Identify which cell holds the provided text, then report its [x, y] central coordinate. 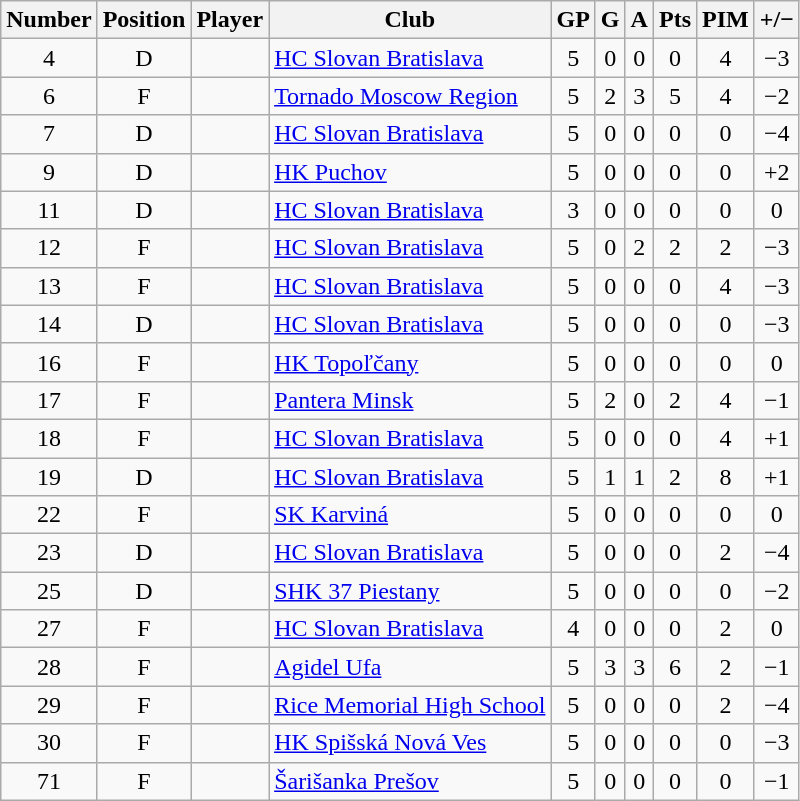
HK Spišská Nová Ves [410, 743]
+/− [776, 20]
HK Puchov [410, 172]
Tornado Moscow Region [410, 96]
13 [49, 286]
A [639, 20]
25 [49, 591]
Šarišanka Prešov [410, 781]
Pts [674, 20]
Rice Memorial High School [410, 705]
Player [230, 20]
30 [49, 743]
GP [573, 20]
14 [49, 324]
16 [49, 362]
Agidel Ufa [410, 667]
Number [49, 20]
+2 [776, 172]
SK Karviná [410, 515]
27 [49, 629]
Position [144, 20]
SHK 37 Piestany [410, 591]
29 [49, 705]
19 [49, 477]
7 [49, 134]
PIM [726, 20]
Pantera Minsk [410, 400]
G [610, 20]
18 [49, 438]
17 [49, 400]
12 [49, 248]
8 [726, 477]
28 [49, 667]
71 [49, 781]
9 [49, 172]
11 [49, 210]
Club [410, 20]
23 [49, 553]
22 [49, 515]
HK Topoľčany [410, 362]
